Return [X, Y] of the center of cell containing provided text 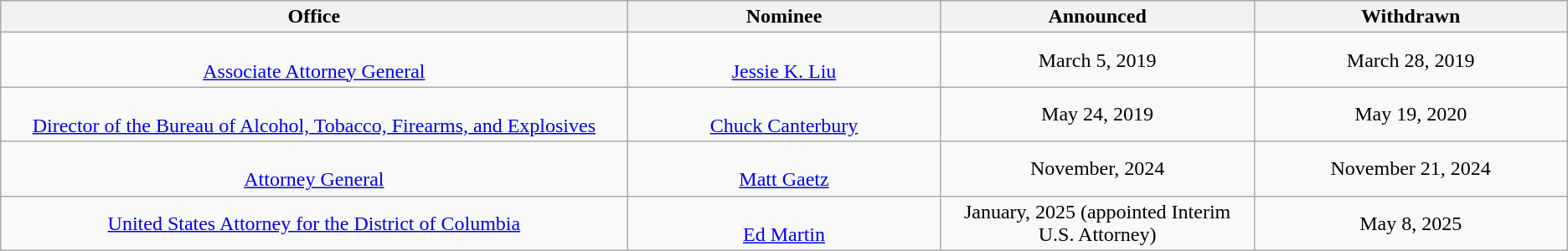
January, 2025 (appointed Interim U.S. Attorney) [1097, 223]
Jessie K. Liu [784, 60]
Matt Gaetz [784, 169]
Associate Attorney General [314, 60]
Ed Martin [784, 223]
Announced [1097, 17]
United States Attorney for the District of Columbia [314, 223]
November, 2024 [1097, 169]
Office [314, 17]
May 8, 2025 [1411, 223]
Chuck Canterbury [784, 114]
May 24, 2019 [1097, 114]
March 5, 2019 [1097, 60]
Nominee [784, 17]
March 28, 2019 [1411, 60]
Withdrawn [1411, 17]
May 19, 2020 [1411, 114]
Attorney General [314, 169]
Director of the Bureau of Alcohol, Tobacco, Firearms, and Explosives [314, 114]
November 21, 2024 [1411, 169]
